For the text-containing cell, return its midpoint in (X, Y) coordinate format. 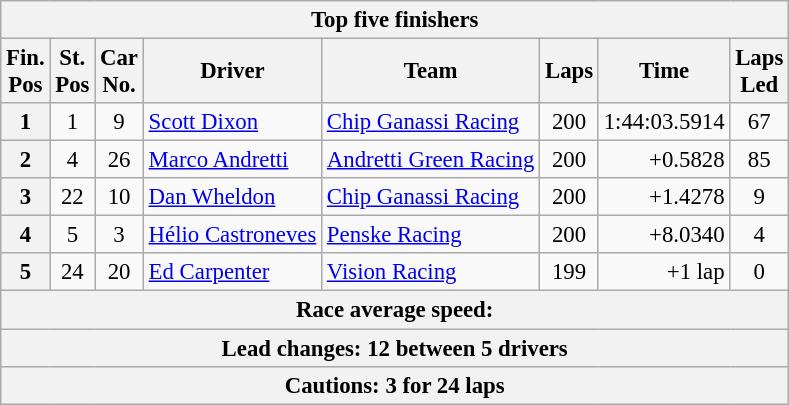
Hélio Castroneves (232, 235)
LapsLed (760, 72)
Top five finishers (395, 20)
2 (26, 160)
Fin.Pos (26, 72)
CarNo. (120, 72)
Dan Wheldon (232, 197)
22 (72, 197)
26 (120, 160)
St.Pos (72, 72)
Lead changes: 12 between 5 drivers (395, 348)
85 (760, 160)
+8.0340 (664, 235)
Time (664, 72)
Penske Racing (431, 235)
1:44:03.5914 (664, 122)
Driver (232, 72)
Scott Dixon (232, 122)
+0.5828 (664, 160)
+1.4278 (664, 197)
Andretti Green Racing (431, 160)
Marco Andretti (232, 160)
Vision Racing (431, 273)
10 (120, 197)
Ed Carpenter (232, 273)
199 (570, 273)
Team (431, 72)
67 (760, 122)
Laps (570, 72)
20 (120, 273)
24 (72, 273)
0 (760, 273)
+1 lap (664, 273)
Race average speed: (395, 310)
Cautions: 3 for 24 laps (395, 385)
